Locate the cell with the specified text and output its (X, Y) center coordinate. 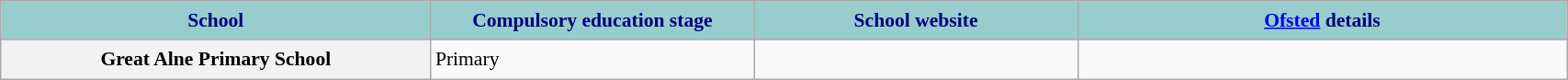
Great Alne Primary School (216, 61)
Primary (592, 61)
Ofsted details (1322, 20)
School website (916, 20)
Compulsory education stage (592, 20)
School (216, 20)
